Pinpoint the cell where the given text exists, returning its [X, Y] midpoint coordinate. 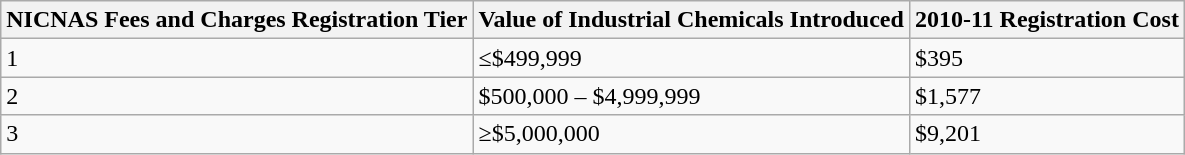
$9,201 [1046, 134]
$1,577 [1046, 96]
$500,000 – $4,999,999 [691, 96]
$395 [1046, 58]
2 [237, 96]
NICNAS Fees and Charges Registration Tier [237, 20]
2010-11 Registration Cost [1046, 20]
1 [237, 58]
≤$499,999 [691, 58]
≥$5,000,000 [691, 134]
Value of Industrial Chemicals Introduced [691, 20]
3 [237, 134]
